For the text-containing cell, return its midpoint in [x, y] coordinate format. 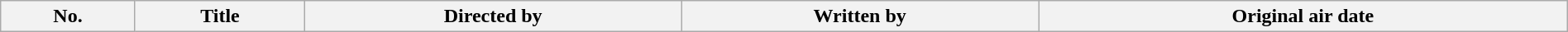
Written by [860, 16]
Directed by [493, 16]
Original air date [1303, 16]
No. [68, 16]
Title [220, 16]
